Find where the given text appears and provide that cell's center as (X, Y) coordinate. 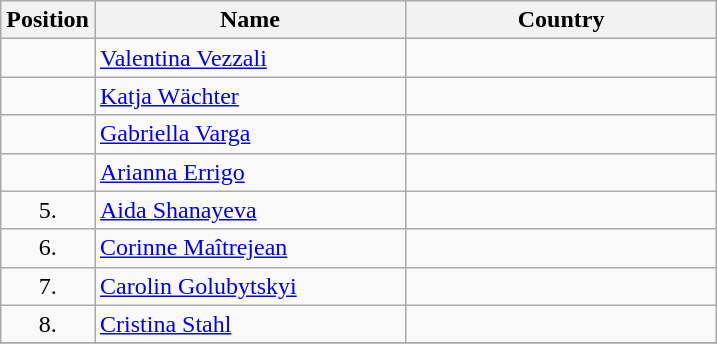
5. (48, 210)
Carolin Golubytskyi (250, 286)
Name (250, 20)
7. (48, 286)
Position (48, 20)
Corinne Maîtrejean (250, 248)
Aida Shanayeva (250, 210)
Gabriella Varga (250, 134)
Valentina Vezzali (250, 58)
Country (562, 20)
Katja Wächter (250, 96)
Arianna Errigo (250, 172)
8. (48, 324)
6. (48, 248)
Cristina Stahl (250, 324)
